Detect which cell encompasses the target text, then output its [x, y] center coordinate. 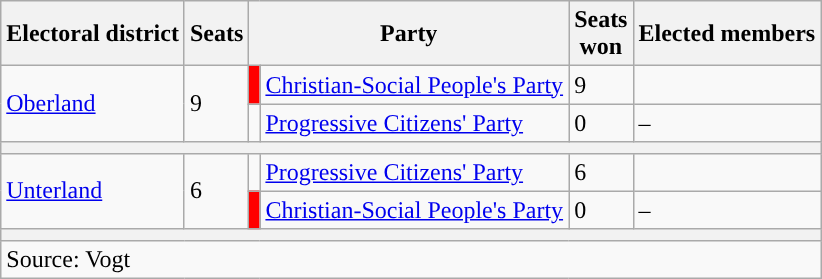
Party [409, 34]
Source: Vogt [411, 259]
Seatswon [601, 34]
Seats [216, 34]
Unterland [93, 191]
Electoral district [93, 34]
Elected members [727, 34]
Oberland [93, 104]
